Identify which cell holds the provided text, then report its (X, Y) central coordinate. 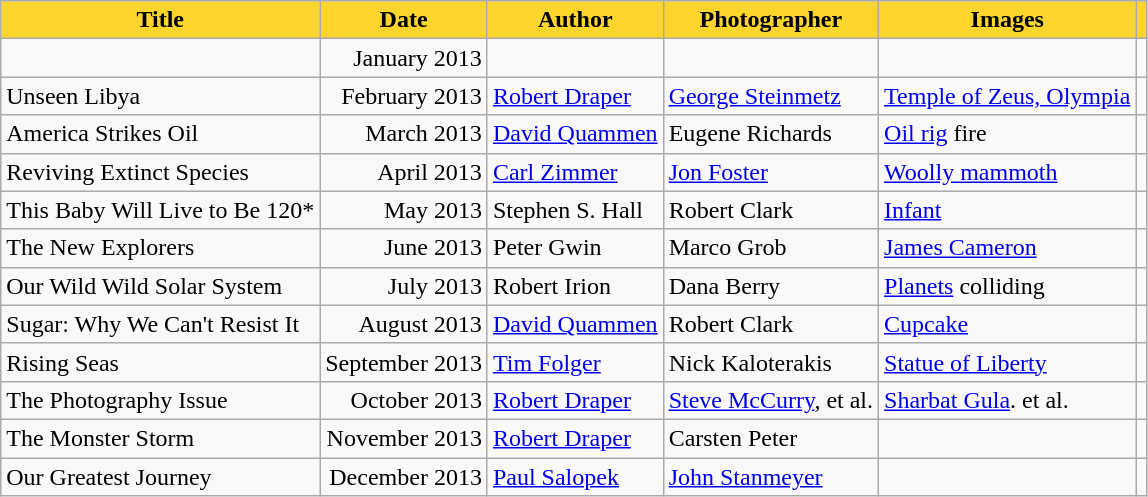
August 2013 (404, 324)
October 2013 (404, 400)
Oil rig fire (1008, 134)
This Baby Will Live to Be 120* (160, 210)
Sharbat Gula. et al. (1008, 400)
Planets colliding (1008, 286)
John Stanmeyer (770, 477)
Jon Foster (770, 172)
Temple of Zeus, Olympia (1008, 96)
Woolly mammoth (1008, 172)
Marco Grob (770, 248)
December 2013 (404, 477)
Carsten Peter (770, 438)
Reviving Extinct Species (160, 172)
June 2013 (404, 248)
Dana Berry (770, 286)
Tim Folger (575, 362)
Eugene Richards (770, 134)
America Strikes Oil (160, 134)
Stephen S. Hall (575, 210)
Sugar: Why We Can't Resist It (160, 324)
May 2013 (404, 210)
November 2013 (404, 438)
The Monster Storm (160, 438)
Our Wild Wild Solar System (160, 286)
The Photography Issue (160, 400)
Unseen Libya (160, 96)
Author (575, 20)
James Cameron (1008, 248)
January 2013 (404, 58)
The New Explorers (160, 248)
September 2013 (404, 362)
Photographer (770, 20)
Our Greatest Journey (160, 477)
February 2013 (404, 96)
Paul Salopek (575, 477)
April 2013 (404, 172)
Cupcake (1008, 324)
Robert Irion (575, 286)
Title (160, 20)
Rising Seas (160, 362)
George Steinmetz (770, 96)
Peter Gwin (575, 248)
Images (1008, 20)
March 2013 (404, 134)
Steve McCurry, et al. (770, 400)
Date (404, 20)
Infant (1008, 210)
July 2013 (404, 286)
Carl Zimmer (575, 172)
Nick Kaloterakis (770, 362)
Statue of Liberty (1008, 362)
